Find where the given text appears and provide that cell's center as (X, Y) coordinate. 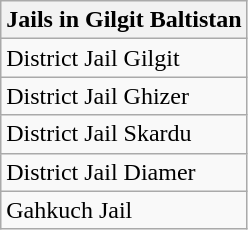
District Jail Ghizer (124, 96)
Gahkuch Jail (124, 210)
District Jail Gilgit (124, 58)
Jails in Gilgit Baltistan (124, 20)
District Jail Diamer (124, 172)
District Jail Skardu (124, 134)
